Scan for the cell matching the given text and deliver its [x, y] coordinate at center. 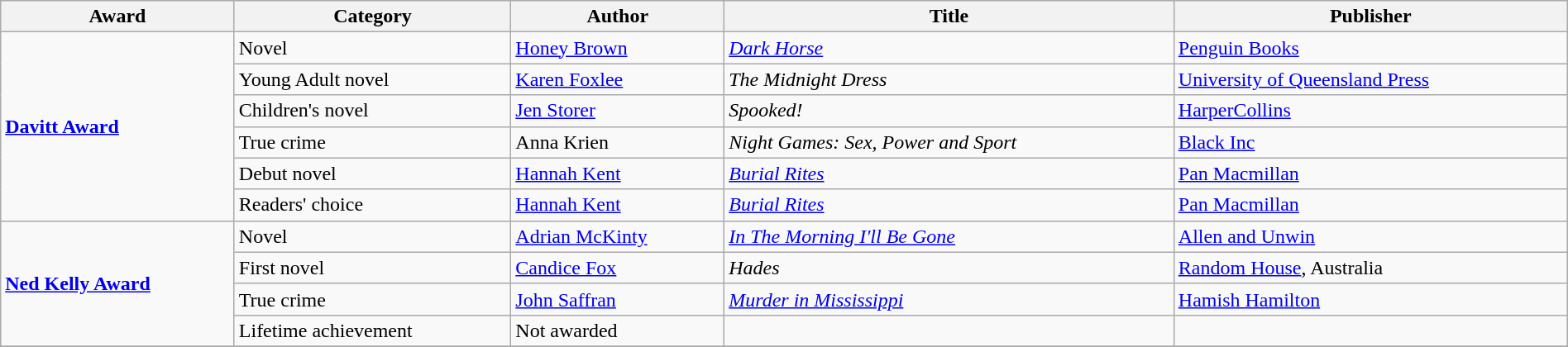
Title [949, 17]
Readers' choice [372, 205]
Not awarded [618, 330]
Publisher [1370, 17]
Penguin Books [1370, 48]
Davitt Award [117, 126]
Ned Kelly Award [117, 283]
Spooked! [949, 111]
Anna Krien [618, 142]
Lifetime achievement [372, 330]
Adrian McKinty [618, 236]
In The Morning I'll Be Gone [949, 236]
Children's novel [372, 111]
Honey Brown [618, 48]
Young Adult novel [372, 79]
Hades [949, 268]
Dark Horse [949, 48]
Random House, Australia [1370, 268]
John Saffran [618, 299]
Debut novel [372, 173]
Candice Fox [618, 268]
Jen Storer [618, 111]
Black Inc [1370, 142]
Karen Foxlee [618, 79]
University of Queensland Press [1370, 79]
Award [117, 17]
Allen and Unwin [1370, 236]
Night Games: Sex, Power and Sport [949, 142]
Murder in Mississippi [949, 299]
The Midnight Dress [949, 79]
Hamish Hamilton [1370, 299]
Author [618, 17]
First novel [372, 268]
Category [372, 17]
HarperCollins [1370, 111]
